Return [X, Y] of the center of cell containing provided text 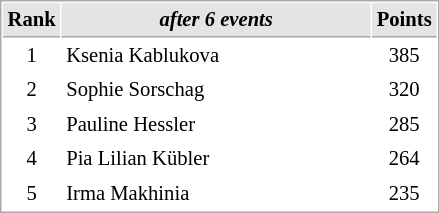
5 [32, 194]
Sophie Sorschag [216, 90]
3 [32, 124]
285 [404, 124]
after 6 events [216, 20]
320 [404, 90]
Pauline Hessler [216, 124]
Irma Makhinia [216, 194]
Ksenia Kablukova [216, 56]
Points [404, 20]
235 [404, 194]
264 [404, 158]
1 [32, 56]
385 [404, 56]
Pia Lilian Kübler [216, 158]
4 [32, 158]
Rank [32, 20]
2 [32, 90]
